Identify which cell holds the provided text, then report its [x, y] central coordinate. 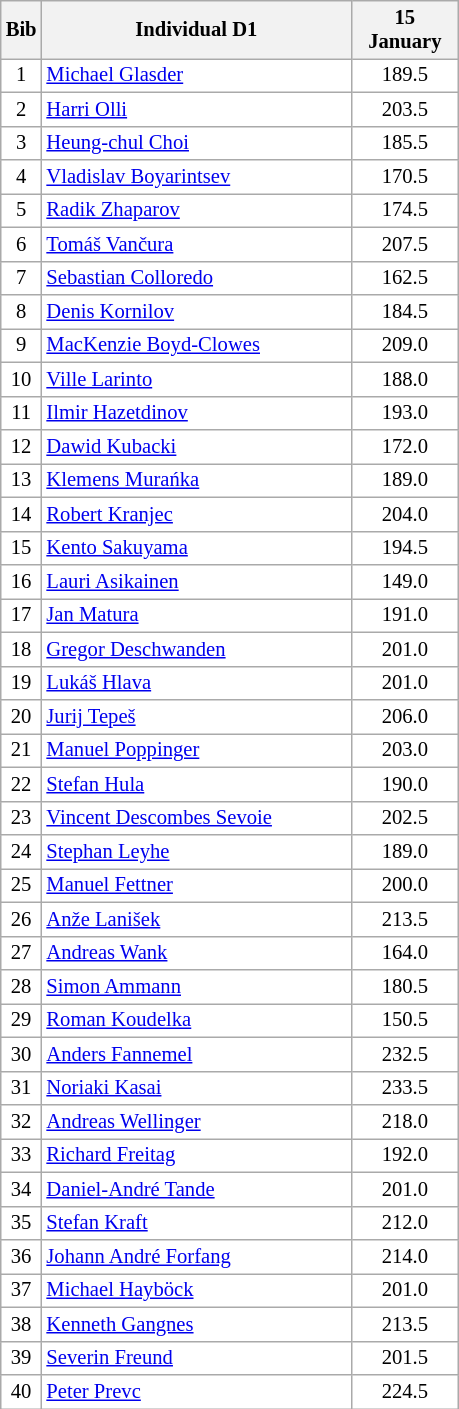
17 [22, 615]
Manuel Fettner [196, 885]
203.5 [404, 109]
Harri Olli [196, 109]
189.5 [404, 75]
38 [22, 1324]
Manuel Poppinger [196, 750]
Stefan Hula [196, 784]
Vincent Descombes Sevoie [196, 818]
39 [22, 1358]
36 [22, 1257]
Johann André Forfang [196, 1257]
15 [22, 548]
37 [22, 1290]
14 [22, 514]
4 [22, 177]
Richard Freitag [196, 1155]
20 [22, 717]
192.0 [404, 1155]
162.5 [404, 278]
Dawid Kubacki [196, 447]
Tomáš Vančura [196, 244]
Anže Lanišek [196, 919]
23 [22, 818]
18 [22, 649]
5 [22, 210]
203.0 [404, 750]
188.0 [404, 379]
Lauri Asikainen [196, 581]
190.0 [404, 784]
Andreas Wank [196, 953]
204.0 [404, 514]
Andreas Wellinger [196, 1121]
Kenneth Gangnes [196, 1324]
Noriaki Kasai [196, 1088]
202.5 [404, 818]
40 [22, 1391]
201.5 [404, 1358]
209.0 [404, 345]
Peter Prevc [196, 1391]
Stephan Leyhe [196, 851]
207.5 [404, 244]
15 January [404, 29]
Ville Larinto [196, 379]
Robert Kranjec [196, 514]
7 [22, 278]
194.5 [404, 548]
Radik Zhaparov [196, 210]
Roman Koudelka [196, 1020]
8 [22, 311]
MacKenzie Boyd-Clowes [196, 345]
232.5 [404, 1054]
26 [22, 919]
150.5 [404, 1020]
212.0 [404, 1223]
218.0 [404, 1121]
1 [22, 75]
9 [22, 345]
174.5 [404, 210]
164.0 [404, 953]
2 [22, 109]
Sebastian Colloredo [196, 278]
Anders Fannemel [196, 1054]
Klemens Murańka [196, 480]
3 [22, 143]
170.5 [404, 177]
149.0 [404, 581]
191.0 [404, 615]
25 [22, 885]
28 [22, 987]
Gregor Deschwanden [196, 649]
31 [22, 1088]
24 [22, 851]
6 [22, 244]
Stefan Kraft [196, 1223]
11 [22, 413]
22 [22, 784]
193.0 [404, 413]
Heung-chul Choi [196, 143]
200.0 [404, 885]
Jan Matura [196, 615]
Michael Hayböck [196, 1290]
19 [22, 683]
Jurij Tepeš [196, 717]
180.5 [404, 987]
233.5 [404, 1088]
206.0 [404, 717]
214.0 [404, 1257]
Lukáš Hlava [196, 683]
Vladislav Boyarintsev [196, 177]
Ilmir Hazetdinov [196, 413]
184.5 [404, 311]
21 [22, 750]
185.5 [404, 143]
35 [22, 1223]
27 [22, 953]
224.5 [404, 1391]
Simon Ammann [196, 987]
10 [22, 379]
16 [22, 581]
32 [22, 1121]
33 [22, 1155]
Denis Kornilov [196, 311]
29 [22, 1020]
Daniel-André Tande [196, 1189]
Individual D1 [196, 29]
Bib [22, 29]
Kento Sakuyama [196, 548]
30 [22, 1054]
Michael Glasder [196, 75]
13 [22, 480]
172.0 [404, 447]
34 [22, 1189]
12 [22, 447]
Severin Freund [196, 1358]
